Provide the [X, Y] coordinate of the cell's center where the given text is located.  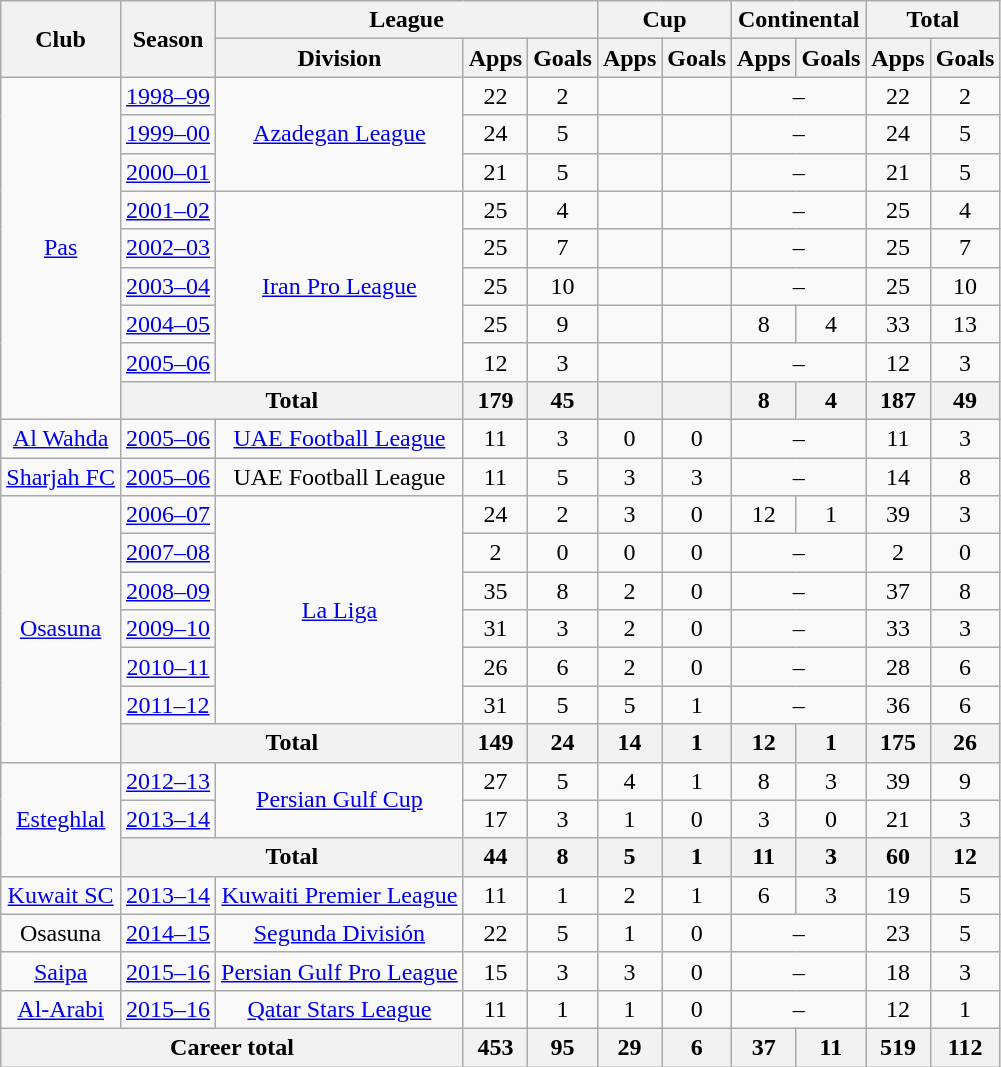
Iran Pro League [340, 286]
2008–09 [168, 591]
187 [898, 400]
Kuwait SC [61, 895]
Persian Gulf Cup [340, 800]
2012–13 [168, 781]
95 [563, 1047]
28 [898, 667]
19 [898, 895]
112 [965, 1047]
27 [495, 781]
2001–02 [168, 210]
45 [563, 400]
18 [898, 971]
Career total [232, 1047]
Azadegan League [340, 134]
Kuwaiti Premier League [340, 895]
2006–07 [168, 515]
36 [898, 705]
175 [898, 743]
Al-Arabi [61, 1009]
2002–03 [168, 248]
2010–11 [168, 667]
49 [965, 400]
Continental [799, 20]
23 [898, 933]
Season [168, 39]
2004–05 [168, 324]
2009–10 [168, 629]
Cup [664, 20]
2014–15 [168, 933]
2011–12 [168, 705]
35 [495, 591]
44 [495, 857]
1998–99 [168, 96]
Pas [61, 248]
Club [61, 39]
Al Wahda [61, 438]
Segunda División [340, 933]
17 [495, 819]
2003–04 [168, 286]
2007–08 [168, 553]
149 [495, 743]
1999–00 [168, 134]
519 [898, 1047]
15 [495, 971]
60 [898, 857]
179 [495, 400]
Saipa [61, 971]
Sharjah FC [61, 477]
Qatar Stars League [340, 1009]
13 [965, 324]
La Liga [340, 610]
2000–01 [168, 172]
Persian Gulf Pro League [340, 971]
453 [495, 1047]
29 [629, 1047]
Division [340, 58]
Esteghlal [61, 819]
League [407, 20]
